Find where the given text appears and provide that cell's center as [X, Y] coordinate. 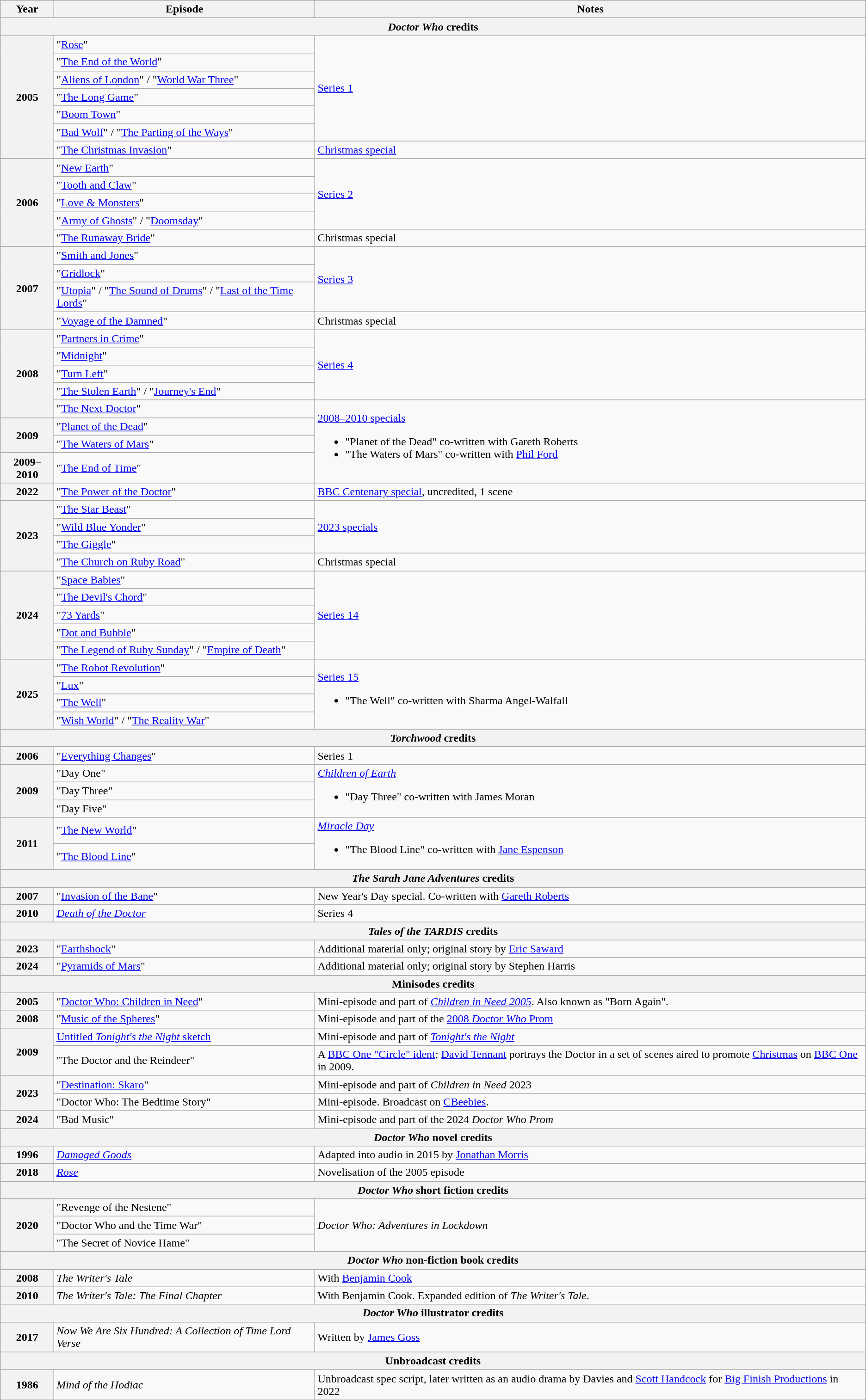
Children of Earth"Day Three" co-written with James Moran [590, 791]
Mini-episode and part of Children in Need 2005. Also known as "Born Again". [590, 1001]
Doctor Who credits [433, 27]
"Destination: Skaro" [185, 1084]
Written by James Goss [590, 1337]
"Music of the Spheres" [185, 1019]
Minisodes credits [433, 984]
Death of the Doctor [185, 914]
"Love & Monsters" [185, 203]
"Wish World" / "The Reality War" [185, 720]
"Doctor Who and the Time War" [185, 1225]
Mini-episode and part of Children in Need 2023 [590, 1084]
BBC Centenary special, uncredited, 1 scene [590, 491]
"Pyramids of Mars" [185, 966]
"Day Five" [185, 809]
2017 [27, 1337]
2011 [27, 843]
"The Legend of Ruby Sunday" / "Empire of Death" [185, 650]
"Doctor Who: The Bedtime Story" [185, 1102]
"The Next Doctor" [185, 409]
Episode [185, 9]
Now We Are Six Hundred: A Collection of Time Lord Verse [185, 1337]
"Bad Wolf" / "The Parting of the Ways" [185, 132]
"Army of Ghosts" / "Doomsday" [185, 221]
"The Doctor and the Reindeer" [185, 1061]
"Voyage of the Damned" [185, 321]
"The Long Game" [185, 97]
A BBC One "Circle" ident; David Tennant portrays the Doctor in a set of scenes aired to promote Christmas on BBC One in 2009. [590, 1061]
"The Stolen Earth" / "Journey's End" [185, 391]
Tales of the TARDIS credits [433, 931]
Additional material only; original story by Eric Saward [590, 949]
Torchwood credits [433, 738]
"Space Babies" [185, 580]
With Benjamin Cook [590, 1278]
Mini-episode and part of the 2008 Doctor Who Prom [590, 1019]
"Planet of the Dead" [185, 426]
"The Giggle" [185, 545]
"The Christmas Invasion" [185, 150]
2008–2010 specials"Planet of the Dead" co-written with Gareth Roberts"The Waters of Mars" co-written with Phil Ford [590, 441]
"Utopia" / "The Sound of Drums" / "Last of the Time Lords" [185, 297]
"The Devil's Chord" [185, 597]
"Revenge of the Nestene" [185, 1208]
"Invasion of the Bane" [185, 896]
Doctor Who: Adventures in Lockdown [590, 1225]
1996 [27, 1155]
2020 [27, 1225]
"Gridlock" [185, 273]
Doctor Who short fiction credits [433, 1190]
"Lux" [185, 685]
"Midnight" [185, 356]
"The End of Time" [185, 468]
"Earthshock" [185, 949]
2023 specials [590, 527]
"The Secret of Novice Hame" [185, 1243]
"Wild Blue Yonder" [185, 527]
"Smith and Jones" [185, 256]
"73 Yards" [185, 615]
Series 2 [590, 194]
"Tooth and Claw" [185, 185]
"Doctor Who: Children in Need" [185, 1001]
The Sarah Jane Adventures credits [433, 878]
"Turn Left" [185, 374]
2018 [27, 1173]
The Writer's Tale [185, 1278]
Mini-episode and part of the 2024 Doctor Who Prom [590, 1119]
"Everything Changes" [185, 755]
"Aliens of London" / "World War Three" [185, 80]
Doctor Who novel credits [433, 1137]
"New Earth" [185, 167]
Novelisation of the 2005 episode [590, 1173]
"The Waters of Mars" [185, 444]
"The End of the World" [185, 62]
Series 14 [590, 615]
"Rose" [185, 44]
"Boom Town" [185, 115]
"The New World" [185, 830]
"The Robot Revolution" [185, 668]
"Day Three" [185, 791]
2009–2010 [27, 468]
Year [27, 9]
"Bad Music" [185, 1119]
Series 3 [590, 279]
Mini-episode. Broadcast on CBeebies. [590, 1102]
"The Power of the Doctor" [185, 491]
"Day One" [185, 773]
Unbroadcast spec script, later written as an audio drama by Davies and Scott Handcock for Big Finish Productions in 2022 [590, 1384]
Mind of the Hodiac [185, 1384]
2025 [27, 694]
With Benjamin Cook. Expanded edition of The Writer's Tale. [590, 1296]
Additional material only; original story by Stephen Harris [590, 966]
Adapted into audio in 2015 by Jonathan Morris [590, 1155]
The Writer's Tale: The Final Chapter [185, 1296]
Rose [185, 1173]
Mini-episode and part of Tonight's the Night [590, 1037]
Damaged Goods [185, 1155]
"Dot and Bubble" [185, 632]
Miracle Day"The Blood Line" co-written with Jane Espenson [590, 843]
Doctor Who illustrator credits [433, 1313]
1986 [27, 1384]
"The Blood Line" [185, 856]
2022 [27, 491]
"Partners in Crime" [185, 338]
Untitled Tonight's the Night sketch [185, 1037]
"The Well" [185, 703]
"The Church on Ruby Road" [185, 562]
New Year's Day special. Co-written with Gareth Roberts [590, 896]
Doctor Who non-fiction book credits [433, 1260]
Series 15"The Well" co-written with Sharma Angel-Walfall [590, 694]
"The Runaway Bride" [185, 238]
"The Star Beast" [185, 509]
Unbroadcast credits [433, 1361]
Notes [590, 9]
